Find where the given text appears and provide that cell's center as (x, y) coordinate. 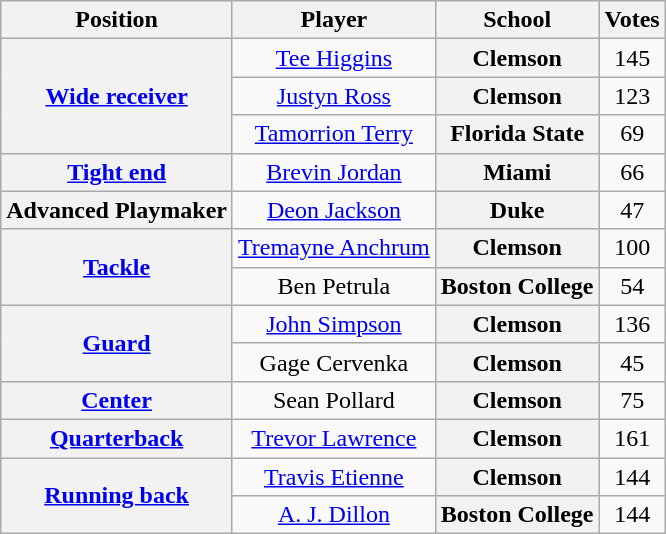
47 (632, 210)
Justyn Ross (334, 96)
Position (117, 20)
Tamorrion Terry (334, 134)
161 (632, 438)
Ben Petrula (334, 286)
100 (632, 248)
Center (117, 400)
69 (632, 134)
Tremayne Anchrum (334, 248)
Trevor Lawrence (334, 438)
Florida State (517, 134)
Miami (517, 172)
Duke (517, 210)
Sean Pollard (334, 400)
Running back (117, 496)
Tee Higgins (334, 58)
Gage Cervenka (334, 362)
136 (632, 324)
A. J. Dillon (334, 515)
Player (334, 20)
Votes (632, 20)
Advanced Playmaker (117, 210)
45 (632, 362)
John Simpson (334, 324)
75 (632, 400)
School (517, 20)
Guard (117, 343)
Tight end (117, 172)
123 (632, 96)
66 (632, 172)
54 (632, 286)
Tackle (117, 267)
145 (632, 58)
Travis Etienne (334, 477)
Brevin Jordan (334, 172)
Deon Jackson (334, 210)
Quarterback (117, 438)
Wide receiver (117, 96)
